Pinpoint the cell where the given text exists, returning its [X, Y] midpoint coordinate. 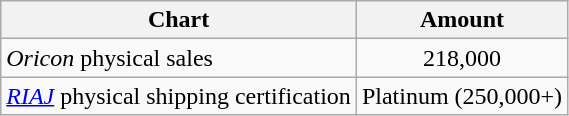
Chart [179, 20]
218,000 [462, 58]
RIAJ physical shipping certification [179, 96]
Platinum (250,000+) [462, 96]
Amount [462, 20]
Oricon physical sales [179, 58]
